Extract the [X, Y] coordinate from the center of the cell holding the provided text.  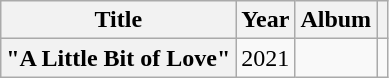
Year [266, 20]
Album [336, 20]
2021 [266, 58]
Title [118, 20]
"A Little Bit of Love" [118, 58]
